Provide the [X, Y] coordinate of the cell's center where the given text is located.  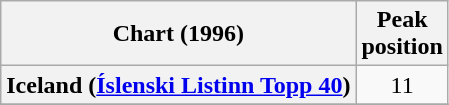
Peakposition [402, 34]
11 [402, 85]
Chart (1996) [178, 34]
Iceland (Íslenski Listinn Topp 40) [178, 85]
